Search for the cell housing the specified text and yield its (X, Y) center coordinate. 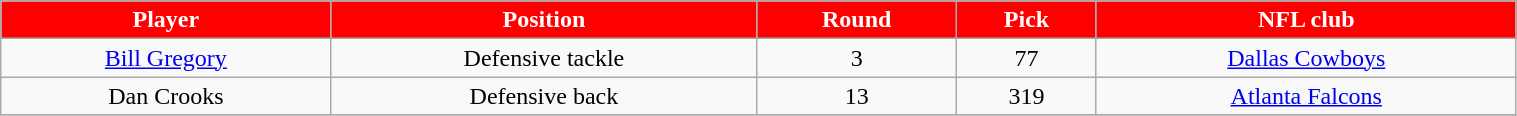
Dan Crooks (166, 96)
3 (857, 58)
Defensive tackle (544, 58)
Atlanta Falcons (1306, 96)
Bill Gregory (166, 58)
Dallas Cowboys (1306, 58)
Pick (1027, 20)
77 (1027, 58)
13 (857, 96)
Position (544, 20)
NFL club (1306, 20)
319 (1027, 96)
Player (166, 20)
Round (857, 20)
Defensive back (544, 96)
